Find where the given text appears and provide that cell's center as (X, Y) coordinate. 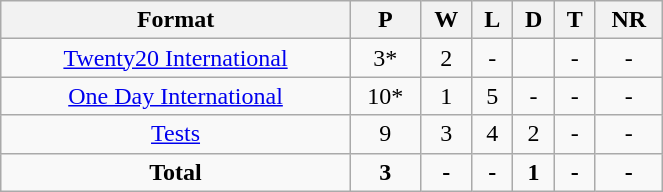
T (575, 20)
3* (385, 58)
Format (176, 20)
NR (629, 20)
D (533, 20)
One Day International (176, 96)
9 (385, 134)
4 (492, 134)
5 (492, 96)
L (492, 20)
10* (385, 96)
Tests (176, 134)
P (385, 20)
Total (176, 172)
W (446, 20)
Twenty20 International (176, 58)
